Return [X, Y] of the center of cell containing provided text 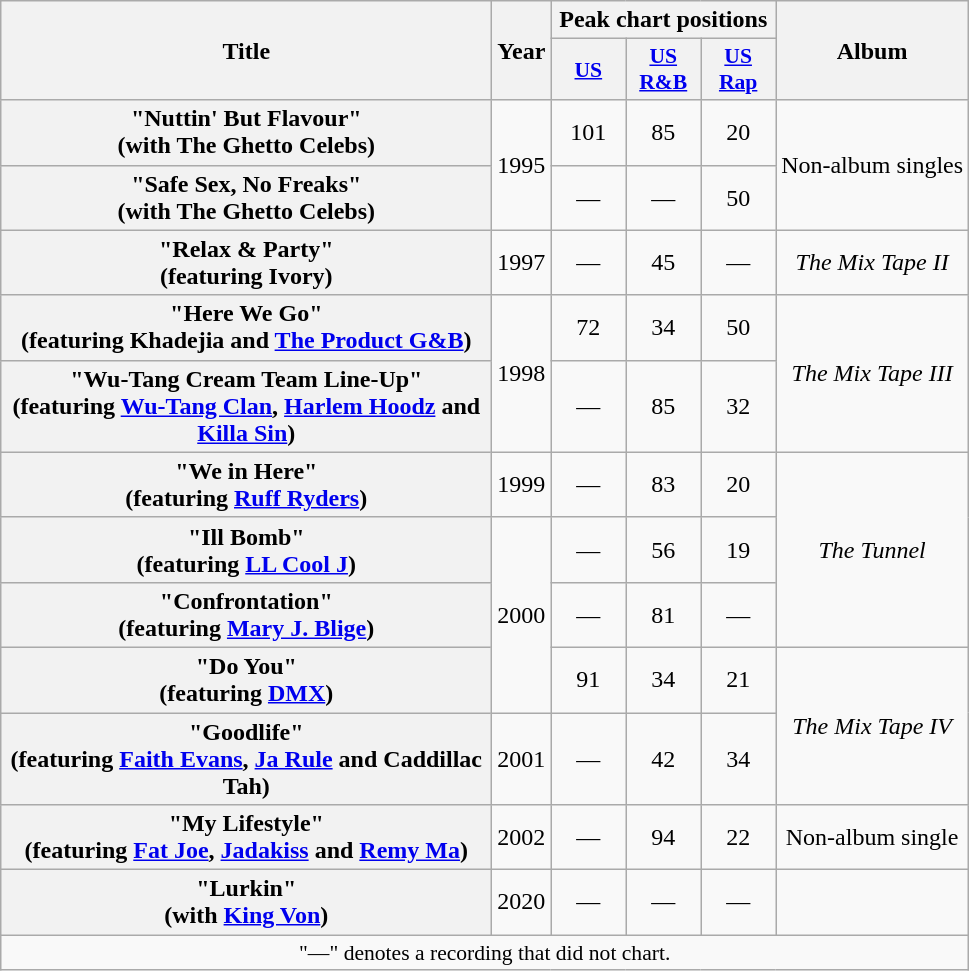
"Here We Go"(featuring Khadejia and The Product G&B) [246, 328]
81 [664, 614]
32 [738, 406]
"Goodlife"(featuring Faith Evans, Ja Rule and Caddillac Tah) [246, 758]
2020 [522, 902]
"Lurkin"(with King Von) [246, 902]
101 [588, 132]
USR&B [664, 70]
The Mix Tape III [872, 374]
"—" denotes a recording that did not chart. [485, 953]
"Ill Bomb"(featuring LL Cool J) [246, 550]
"Wu-Tang Cream Team Line-Up"(featuring Wu-Tang Clan, Harlem Hoodz and Killa Sin) [246, 406]
2001 [522, 758]
"Relax & Party"(featuring Ivory) [246, 262]
"Do You"(featuring DMX) [246, 680]
USRap [738, 70]
94 [664, 838]
The Tunnel [872, 550]
1997 [522, 262]
45 [664, 262]
Non-album singles [872, 165]
1999 [522, 484]
The Mix Tape IV [872, 726]
"We in Here"(featuring Ruff Ryders) [246, 484]
91 [588, 680]
"Nuttin' But Flavour"(with The Ghetto Celebs) [246, 132]
1995 [522, 165]
The Mix Tape II [872, 262]
22 [738, 838]
1998 [522, 374]
Peak chart positions [664, 20]
"Safe Sex, No Freaks"(with The Ghetto Celebs) [246, 198]
42 [664, 758]
Album [872, 50]
"Confrontation"(featuring Mary J. Blige) [246, 614]
Title [246, 50]
US [588, 70]
Year [522, 50]
21 [738, 680]
"My Lifestyle"(featuring Fat Joe, Jadakiss and Remy Ma) [246, 838]
2002 [522, 838]
83 [664, 484]
56 [664, 550]
2000 [522, 614]
Non-album single [872, 838]
19 [738, 550]
72 [588, 328]
